Scan for the cell matching the given text and deliver its (x, y) coordinate at center. 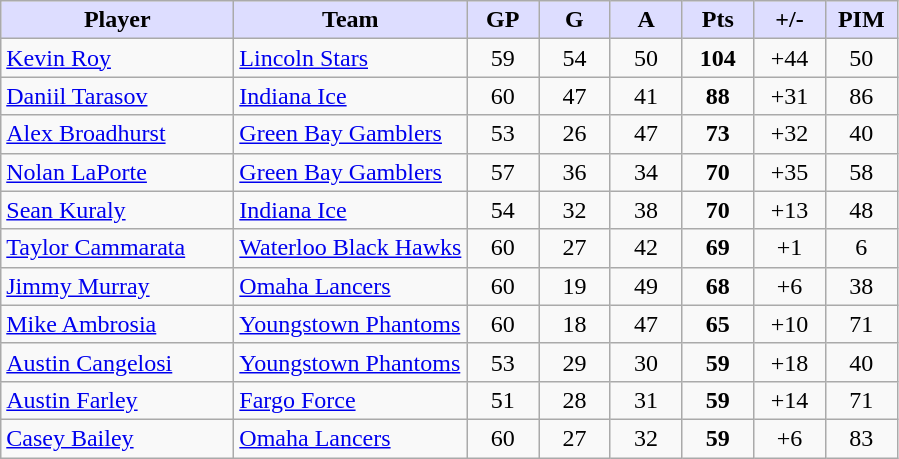
Taylor Cammarata (118, 248)
Jimmy Murray (118, 286)
88 (718, 96)
Kevin Roy (118, 58)
Lincoln Stars (350, 58)
31 (646, 400)
Austin Cangelosi (118, 362)
A (646, 20)
+10 (790, 324)
+13 (790, 210)
57 (503, 172)
19 (575, 286)
Alex Broadhurst (118, 134)
+31 (790, 96)
6 (861, 248)
+1 (790, 248)
+44 (790, 58)
+18 (790, 362)
86 (861, 96)
Sean Kuraly (118, 210)
Daniil Tarasov (118, 96)
Player (118, 20)
30 (646, 362)
PIM (861, 20)
42 (646, 248)
26 (575, 134)
Pts (718, 20)
Austin Farley (118, 400)
Fargo Force (350, 400)
68 (718, 286)
73 (718, 134)
Mike Ambrosia (118, 324)
+/- (790, 20)
49 (646, 286)
Team (350, 20)
Casey Bailey (118, 438)
104 (718, 58)
69 (718, 248)
41 (646, 96)
51 (503, 400)
18 (575, 324)
36 (575, 172)
28 (575, 400)
34 (646, 172)
G (575, 20)
83 (861, 438)
+14 (790, 400)
48 (861, 210)
29 (575, 362)
58 (861, 172)
Waterloo Black Hawks (350, 248)
65 (718, 324)
GP (503, 20)
Nolan LaPorte (118, 172)
+32 (790, 134)
+35 (790, 172)
